Locate the cell with the specified text and output its [X, Y] center coordinate. 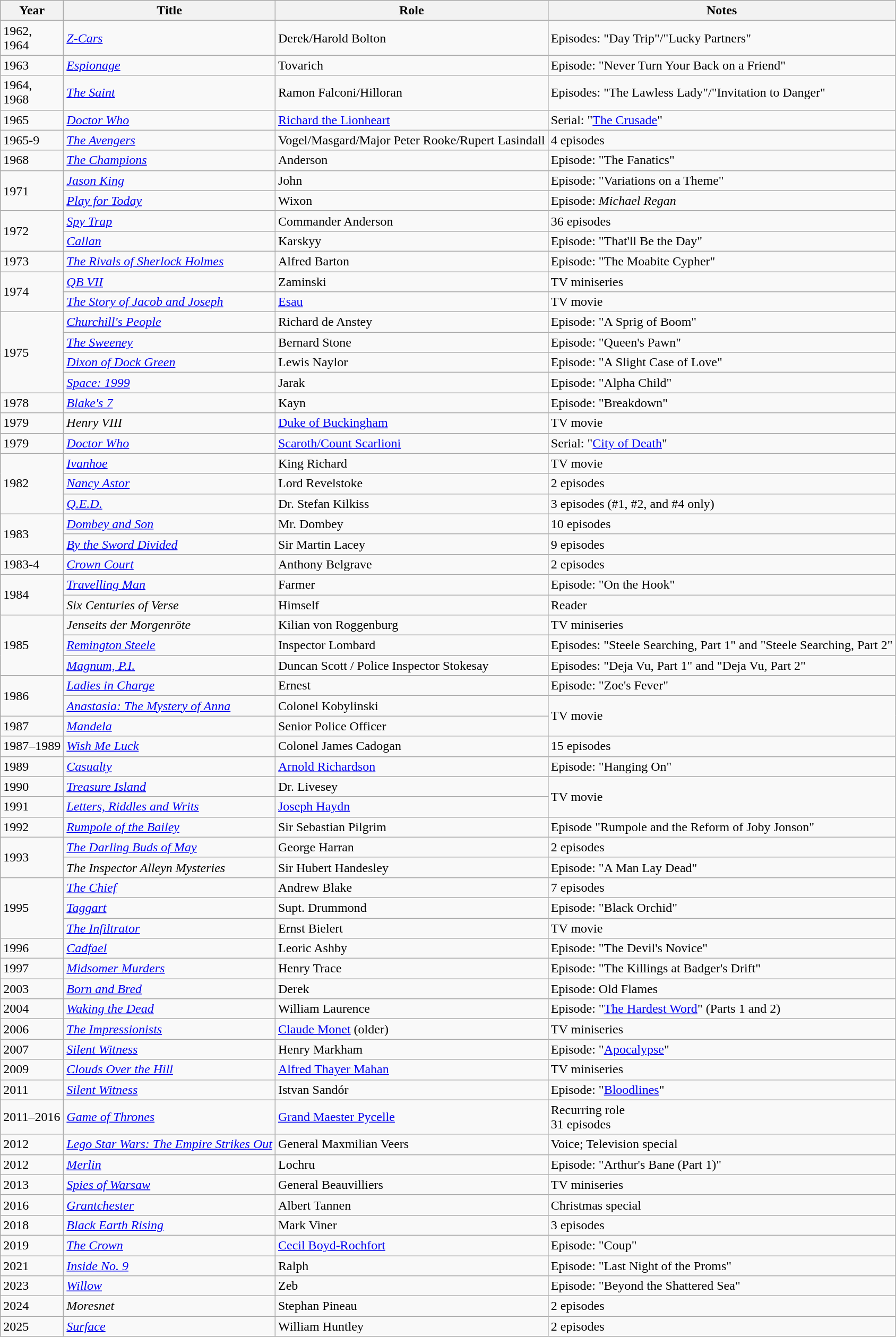
Space: 1999 [170, 383]
1987 [32, 726]
Jarak [411, 383]
9 episodes [722, 544]
Episode: "On the Hook" [722, 584]
Reader [722, 605]
1972 [32, 231]
Albert Tannen [411, 1205]
General Beauvilliers [411, 1185]
Merlin [170, 1165]
Ladies in Charge [170, 686]
Episode: "A Sprig of Boom" [722, 322]
Episode: "A Slight Case of Love" [722, 363]
Ramon Falconi/Hilloran [411, 92]
The Inspector Alleyn Mysteries [170, 867]
Clouds Over the Hill [170, 1069]
2013 [32, 1185]
1997 [32, 969]
2006 [32, 1029]
Moresnet [170, 1306]
1995 [32, 908]
Istvan Sandór [411, 1090]
15 episodes [722, 746]
2019 [32, 1245]
The Darling Buds of May [170, 847]
1987–1989 [32, 746]
Episode: "Queen's Pawn" [722, 342]
Letters, Riddles and Writs [170, 807]
2025 [32, 1326]
Episode: "Hanging On" [722, 766]
2007 [32, 1049]
Remington Steele [170, 645]
Blake's 7 [170, 403]
The Infiltrator [170, 928]
1990 [32, 787]
Karskyy [411, 241]
1984 [32, 594]
1963 [32, 65]
Episode: "Zoe's Fever" [722, 686]
Jason King [170, 180]
Farmer [411, 584]
General Maxmilian Veers [411, 1144]
3 episodes [722, 1225]
George Harran [411, 847]
Cecil Boyd-Rochfort [411, 1245]
Crown Court [170, 564]
1973 [32, 261]
4 episodes [722, 140]
Rumpole of the Bailey [170, 827]
Episodes: "The Lawless Lady"/"Invitation to Danger" [722, 92]
The Sweeney [170, 342]
Spies of Warsaw [170, 1185]
Grand Maester Pycelle [411, 1117]
Anderson [411, 160]
Recurring role31 episodes [722, 1117]
1964,1968 [32, 92]
Episode: Old Flames [722, 989]
Richard de Anstey [411, 322]
Episode: "The Fanatics" [722, 160]
The Saint [170, 92]
Derek/Harold Bolton [411, 38]
Esau [411, 302]
Born and Bred [170, 989]
1978 [32, 403]
2011–2016 [32, 1117]
Ralph [411, 1266]
The Impressionists [170, 1029]
1962,1964 [32, 38]
Episode: "The Hardest Word" (Parts 1 and 2) [722, 1009]
2011 [32, 1090]
2003 [32, 989]
Grantchester [170, 1205]
Henry Trace [411, 969]
Ernst Bielert [411, 928]
Game of Thrones [170, 1117]
Notes [722, 11]
Joseph Haydn [411, 807]
Lord Revelstoke [411, 484]
Z-Cars [170, 38]
Treasure Island [170, 787]
Ernest [411, 686]
1974 [32, 292]
Claude Monet (older) [411, 1029]
Churchill's People [170, 322]
William Laurence [411, 1009]
Dr. Stefan Kilkiss [411, 504]
2021 [32, 1266]
Mr. Dombey [411, 524]
Midsomer Murders [170, 969]
Dixon of Dock Green [170, 363]
William Huntley [411, 1326]
Wixon [411, 201]
Spy Trap [170, 221]
Role [411, 11]
Lochru [411, 1165]
Episode: "Black Orchid" [722, 908]
The Chief [170, 887]
Senior Police Officer [411, 726]
Willow [170, 1286]
Mandela [170, 726]
Magnum, P.I. [170, 666]
1975 [32, 352]
Colonel James Cadogan [411, 746]
Alfred Barton [411, 261]
1991 [32, 807]
Jenseits der Morgenröte [170, 625]
Vogel/Masgard/Major Peter Rooke/Rupert Lasindall [411, 140]
7 episodes [722, 887]
2004 [32, 1009]
Zaminski [411, 282]
Title [170, 11]
Lewis Naylor [411, 363]
Espionage [170, 65]
Episode: "The Devil's Novice" [722, 948]
Casualty [170, 766]
Episode: "Never Turn Your Back on a Friend" [722, 65]
Commander Anderson [411, 221]
The Avengers [170, 140]
10 episodes [722, 524]
Cadfael [170, 948]
Episode: "Bloodlines" [722, 1090]
1965-9 [32, 140]
1986 [32, 696]
1965 [32, 120]
Inside No. 9 [170, 1266]
Six Centuries of Verse [170, 605]
Henry Markham [411, 1049]
Dombey and Son [170, 524]
Episode: "Variations on a Theme" [722, 180]
3 episodes (#1, #2, and #4 only) [722, 504]
Episode: "Last Night of the Proms" [722, 1266]
Duncan Scott / Police Inspector Stokesay [411, 666]
Episode: "The Killings at Badger's Drift" [722, 969]
Sir Martin Lacey [411, 544]
1982 [32, 484]
Zeb [411, 1286]
2023 [32, 1286]
Bernard Stone [411, 342]
Lego Star Wars: The Empire Strikes Out [170, 1144]
The Champions [170, 160]
Kayn [411, 403]
1971 [32, 191]
Episode: "Apocalypse" [722, 1049]
2016 [32, 1205]
Travelling Man [170, 584]
Inspector Lombard [411, 645]
Episode: "A Man Lay Dead" [722, 867]
Christmas special [722, 1205]
The Story of Jacob and Joseph [170, 302]
Supt. Drummond [411, 908]
Mark Viner [411, 1225]
Episode: "Breakdown" [722, 403]
Waking the Dead [170, 1009]
Callan [170, 241]
Derek [411, 989]
2018 [32, 1225]
Sir Sebastian Pilgrim [411, 827]
1992 [32, 827]
Anthony Belgrave [411, 564]
Andrew Blake [411, 887]
Tovarich [411, 65]
1968 [32, 160]
Taggart [170, 908]
Ivanhoe [170, 463]
Play for Today [170, 201]
John [411, 180]
Episode: Michael Regan [722, 201]
Sir Hubert Handesley [411, 867]
Wish Me Luck [170, 746]
Episode: "Alpha Child" [722, 383]
The Crown [170, 1245]
Q.E.D. [170, 504]
Anastasia: The Mystery of Anna [170, 706]
Duke of Buckingham [411, 423]
Episode: "That'll Be the Day" [722, 241]
Surface [170, 1326]
1983 [32, 534]
Himself [411, 605]
King Richard [411, 463]
2009 [32, 1069]
Dr. Livesey [411, 787]
Scaroth/Count Scarlioni [411, 443]
Episodes: "Deja Vu, Part 1" and "Deja Vu, Part 2" [722, 666]
1993 [32, 857]
2024 [32, 1306]
Voice; Television special [722, 1144]
Richard the Lionheart [411, 120]
Episode: "Beyond the Shattered Sea" [722, 1286]
Kilian von Roggenburg [411, 625]
QB VII [170, 282]
By the Sword Divided [170, 544]
36 episodes [722, 221]
The Rivals of Sherlock Holmes [170, 261]
Episode: "Arthur's Bane (Part 1)" [722, 1165]
Arnold Richardson [411, 766]
Episode "Rumpole and the Reform of Joby Jonson" [722, 827]
1983-4 [32, 564]
Serial: "City of Death" [722, 443]
1985 [32, 645]
Stephan Pineau [411, 1306]
Episode: "Coup" [722, 1245]
Black Earth Rising [170, 1225]
Year [32, 11]
Episodes: "Steele Searching, Part 1" and "Steele Searching, Part 2" [722, 645]
Henry VIII [170, 423]
Nancy Astor [170, 484]
1996 [32, 948]
Serial: "The Crusade" [722, 120]
Leoric Ashby [411, 948]
Colonel Kobylinski [411, 706]
Episodes: "Day Trip"/"Lucky Partners" [722, 38]
Alfred Thayer Mahan [411, 1069]
Episode: "The Moabite Cypher" [722, 261]
1989 [32, 766]
